Pinpoint the cell where the given text exists, returning its [x, y] midpoint coordinate. 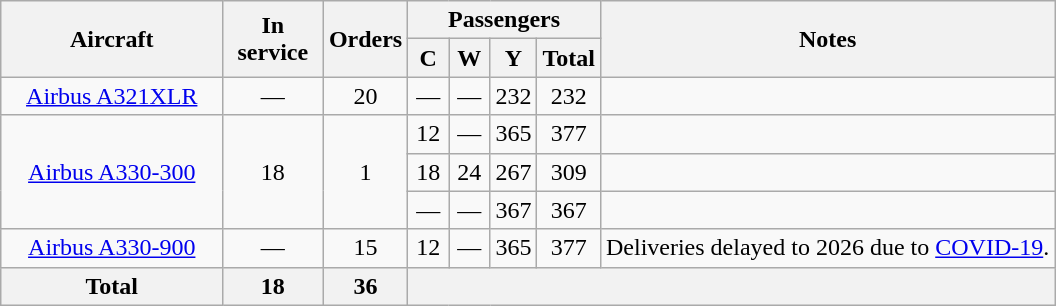
Y [514, 58]
Passengers [504, 20]
Airbus A330-900 [112, 248]
C [428, 58]
36 [365, 286]
267 [514, 172]
20 [365, 96]
1 [365, 172]
Aircraft [112, 39]
309 [569, 172]
15 [365, 248]
24 [470, 172]
In service [272, 39]
Airbus A321XLR [112, 96]
Orders [365, 39]
Notes [827, 39]
Airbus A330-300 [112, 172]
W [470, 58]
Deliveries delayed to 2026 due to COVID-19. [827, 248]
